Capture the cell that displays the provided text and extract its (X, Y) central coordinate. 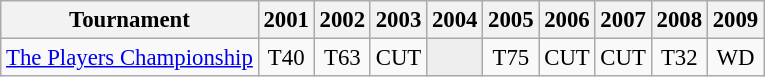
2007 (623, 20)
T63 (342, 58)
T32 (679, 58)
2001 (286, 20)
T40 (286, 58)
WD (735, 58)
T75 (511, 58)
2002 (342, 20)
The Players Championship (130, 58)
2005 (511, 20)
Tournament (130, 20)
2006 (567, 20)
2008 (679, 20)
2009 (735, 20)
2003 (398, 20)
2004 (455, 20)
